Locate the cell with the specified text and output its (x, y) center coordinate. 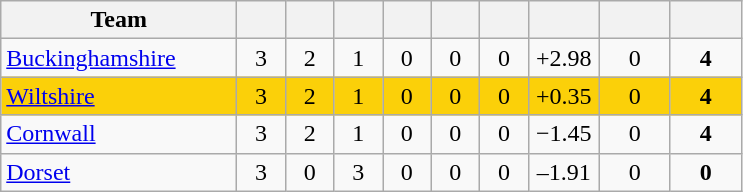
Buckinghamshire (119, 58)
+2.98 (564, 58)
–1.91 (564, 172)
+0.35 (564, 96)
Team (119, 20)
−1.45 (564, 134)
Dorset (119, 172)
Wiltshire (119, 96)
Cornwall (119, 134)
